Output the [x, y] coordinate of the center of the cell containing the given text.  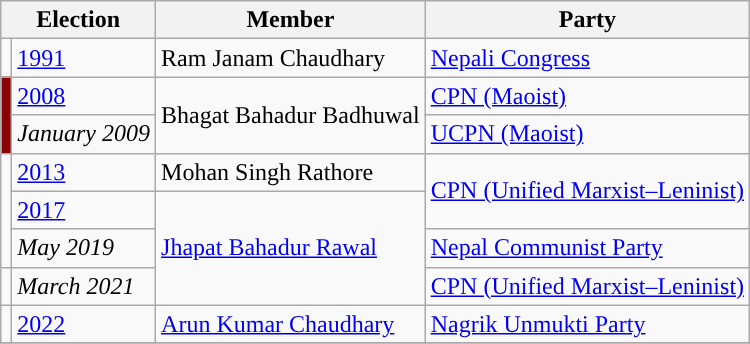
Arun Kumar Chaudhary [291, 324]
UCPN (Maoist) [587, 134]
Jhapat Bahadur Rawal [291, 248]
2022 [84, 324]
January 2009 [84, 134]
1991 [84, 58]
Election [78, 20]
2013 [84, 172]
Nepal Communist Party [587, 248]
2017 [84, 210]
2008 [84, 96]
Party [587, 20]
Mohan Singh Rathore [291, 172]
CPN (Maoist) [587, 96]
Member [291, 20]
March 2021 [84, 286]
Ram Janam Chaudhary [291, 58]
Nagrik Unmukti Party [587, 324]
May 2019 [84, 248]
Nepali Congress [587, 58]
Bhagat Bahadur Badhuwal [291, 115]
